Scan for the cell matching the given text and deliver its (X, Y) coordinate at center. 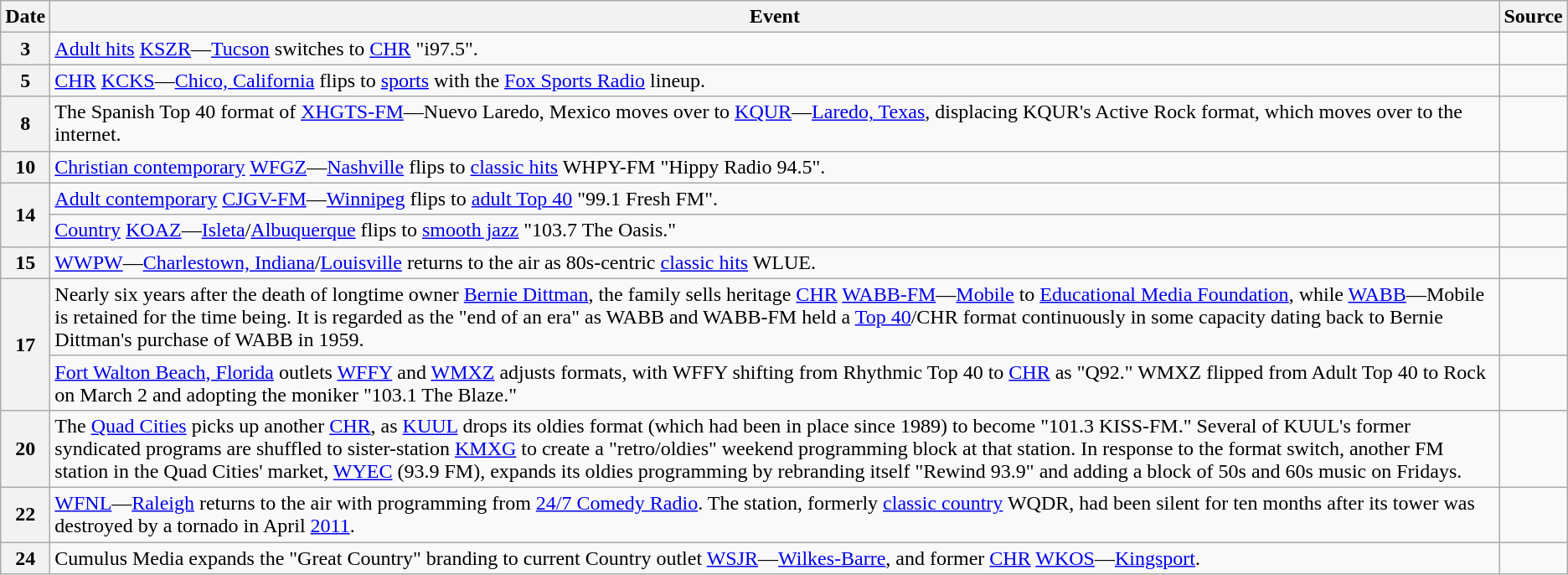
CHR KCKS—Chico, California flips to sports with the Fox Sports Radio lineup. (775, 80)
WWPW—Charlestown, Indiana/Louisville returns to the air as 80s-centric classic hits WLUE. (775, 262)
3 (25, 49)
Adult contemporary CJGV-FM—Winnipeg flips to adult Top 40 "99.1 Fresh FM". (775, 199)
8 (25, 124)
14 (25, 215)
5 (25, 80)
Event (775, 17)
Country KOAZ—Isleta/Albuquerque flips to smooth jazz "103.7 The Oasis." (775, 231)
Date (25, 17)
22 (25, 515)
24 (25, 557)
17 (25, 344)
Adult hits KSZR—Tucson switches to CHR "i97.5". (775, 49)
Source (1533, 17)
20 (25, 448)
Christian contemporary WFGZ—Nashville flips to classic hits WHPY-FM "Hippy Radio 94.5". (775, 167)
Cumulus Media expands the "Great Country" branding to current Country outlet WSJR—Wilkes-Barre, and former CHR WKOS—Kingsport. (775, 557)
10 (25, 167)
15 (25, 262)
